From the cell containing the given text, extract its center point as [X, Y] coordinate. 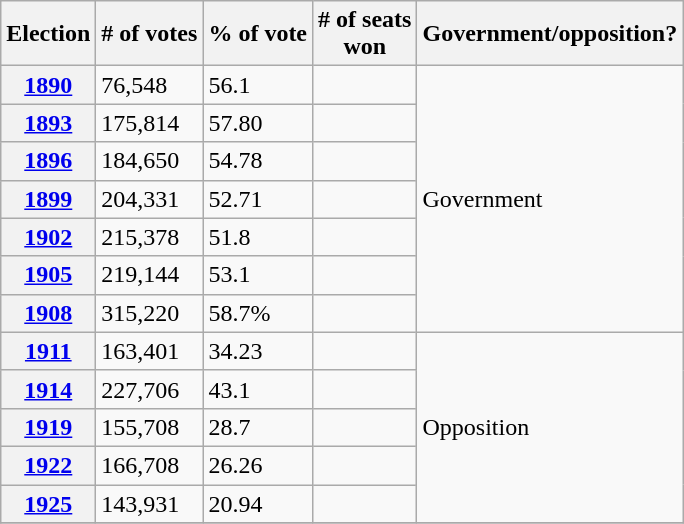
1925 [48, 503]
76,548 [150, 85]
51.8 [258, 237]
Election [48, 34]
1902 [48, 237]
1905 [48, 275]
53.1 [258, 275]
1908 [48, 313]
28.7 [258, 427]
26.26 [258, 465]
Government/opposition? [550, 34]
227,706 [150, 389]
20.94 [258, 503]
# of seatswon [365, 34]
1893 [48, 123]
52.71 [258, 199]
Government [550, 199]
1896 [48, 161]
1919 [48, 427]
315,220 [150, 313]
219,144 [150, 275]
34.23 [258, 351]
1914 [48, 389]
Opposition [550, 427]
1890 [48, 85]
54.78 [258, 161]
1911 [48, 351]
155,708 [150, 427]
57.80 [258, 123]
175,814 [150, 123]
215,378 [150, 237]
163,401 [150, 351]
1922 [48, 465]
143,931 [150, 503]
43.1 [258, 389]
184,650 [150, 161]
56.1 [258, 85]
% of vote [258, 34]
1899 [48, 199]
58.7% [258, 313]
166,708 [150, 465]
204,331 [150, 199]
# of votes [150, 34]
